Locate the cell with the specified text and output its (x, y) center coordinate. 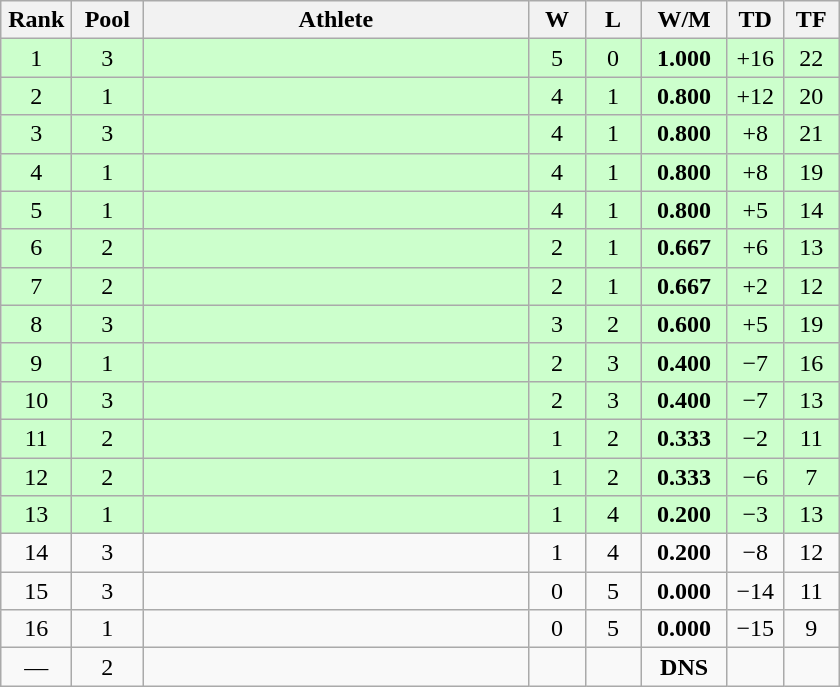
Rank (36, 20)
+6 (755, 248)
+2 (755, 286)
21 (811, 134)
−3 (755, 515)
Athlete (336, 20)
−14 (755, 591)
W (557, 20)
DNS (684, 667)
−6 (755, 477)
L (613, 20)
−15 (755, 629)
— (36, 667)
+16 (755, 58)
Pool (108, 20)
1.000 (684, 58)
15 (36, 591)
−2 (755, 438)
+12 (755, 96)
TF (811, 20)
20 (811, 96)
22 (811, 58)
0.600 (684, 324)
−8 (755, 553)
TD (755, 20)
10 (36, 400)
6 (36, 248)
W/M (684, 20)
8 (36, 324)
